Extract the [x, y] coordinate from the center of the cell holding the provided text.  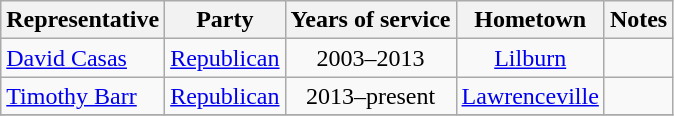
Lilburn [530, 58]
2013–present [370, 96]
Years of service [370, 20]
Notes [638, 20]
Party [225, 20]
2003–2013 [370, 58]
Timothy Barr [83, 96]
Representative [83, 20]
Hometown [530, 20]
David Casas [83, 58]
Lawrenceville [530, 96]
